Locate the cell with the specified text and output its [x, y] center coordinate. 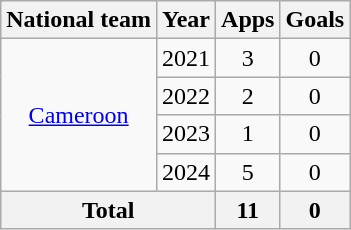
2021 [186, 58]
Cameroon [79, 115]
5 [248, 172]
1 [248, 134]
2023 [186, 134]
Apps [248, 20]
2022 [186, 96]
2 [248, 96]
Goals [315, 20]
3 [248, 58]
National team [79, 20]
Year [186, 20]
11 [248, 210]
2024 [186, 172]
Total [108, 210]
